Find where the given text appears and provide that cell's center as (x, y) coordinate. 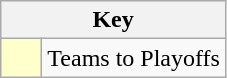
Key (114, 20)
Teams to Playoffs (134, 58)
